Pinpoint the cell where the given text exists, returning its [X, Y] midpoint coordinate. 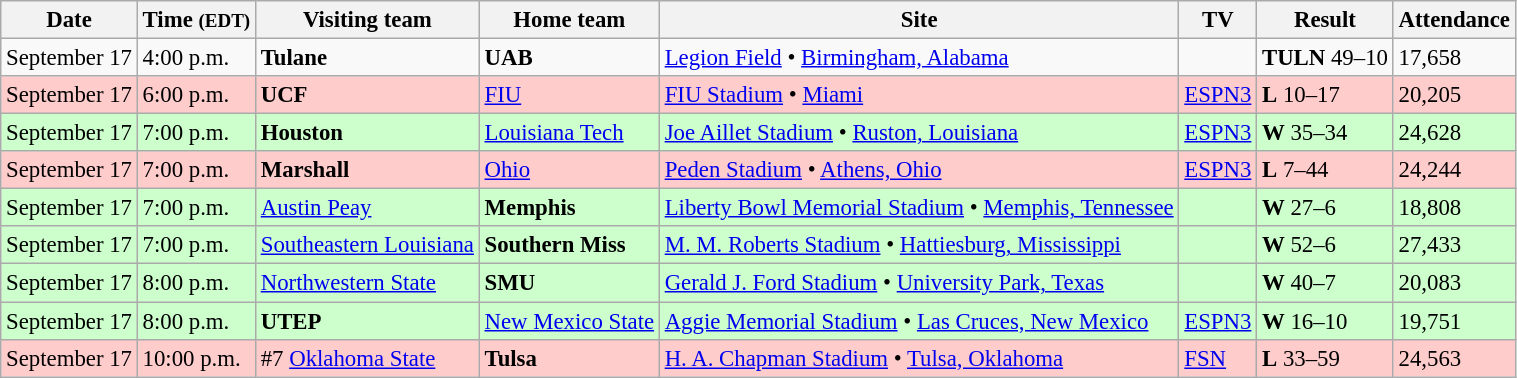
UTEP [367, 321]
24,563 [1454, 358]
Liberty Bowl Memorial Stadium • Memphis, Tennessee [919, 208]
W 40–7 [1326, 283]
Memphis [569, 208]
Peden Stadium • Athens, Ohio [919, 170]
Houston [367, 133]
W 27–6 [1326, 208]
Joe Aillet Stadium • Ruston, Louisiana [919, 133]
Southern Miss [569, 245]
W 35–34 [1326, 133]
24,628 [1454, 133]
Attendance [1454, 20]
Site [919, 20]
24,244 [1454, 170]
W 16–10 [1326, 321]
M. M. Roberts Stadium • Hattiesburg, Mississippi [919, 245]
Aggie Memorial Stadium • Las Cruces, New Mexico [919, 321]
27,433 [1454, 245]
TV [1218, 20]
6:00 p.m. [196, 95]
10:00 p.m. [196, 358]
#7 Oklahoma State [367, 358]
UCF [367, 95]
L 10–17 [1326, 95]
Louisiana Tech [569, 133]
Marshall [367, 170]
Visiting team [367, 20]
L 7–44 [1326, 170]
Time (EDT) [196, 20]
New Mexico State [569, 321]
20,083 [1454, 283]
SMU [569, 283]
Gerald J. Ford Stadium • University Park, Texas [919, 283]
Austin Peay [367, 208]
Ohio [569, 170]
Home team [569, 20]
Northwestern State [367, 283]
20,205 [1454, 95]
L 33–59 [1326, 358]
Tulsa [569, 358]
H. A. Chapman Stadium • Tulsa, Oklahoma [919, 358]
4:00 p.m. [196, 58]
Result [1326, 20]
19,751 [1454, 321]
18,808 [1454, 208]
UAB [569, 58]
Legion Field • Birmingham, Alabama [919, 58]
FIU Stadium • Miami [919, 95]
FIU [569, 95]
Date [69, 20]
17,658 [1454, 58]
TULN 49–10 [1326, 58]
Southeastern Louisiana [367, 245]
Tulane [367, 58]
FSN [1218, 358]
W 52–6 [1326, 245]
